Detect which cell encompasses the target text, then output its (X, Y) center coordinate. 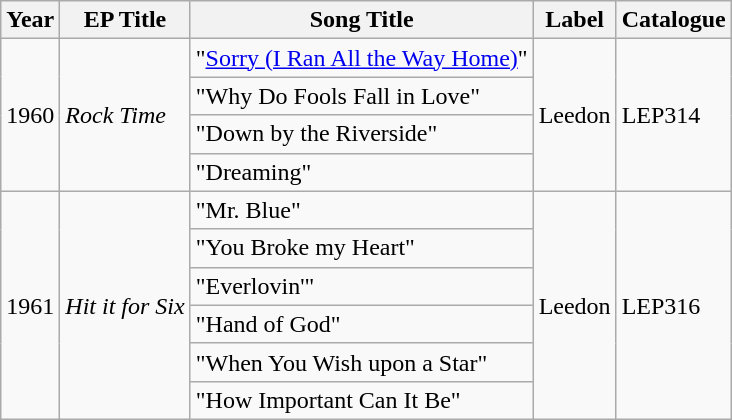
"You Broke my Heart" (362, 248)
"How Important Can It Be" (362, 400)
"Dreaming" (362, 172)
"Everlovin'" (362, 286)
1960 (30, 115)
Catalogue (674, 20)
LEP316 (674, 305)
"Mr. Blue" (362, 210)
"Down by the Riverside" (362, 134)
"When You Wish upon a Star" (362, 362)
"Hand of God" (362, 324)
Hit it for Six (125, 305)
Rock Time (125, 115)
LEP314 (674, 115)
1961 (30, 305)
Song Title (362, 20)
Label (574, 20)
Year (30, 20)
"Why Do Fools Fall in Love" (362, 96)
"Sorry (I Ran All the Way Home)" (362, 58)
EP Title (125, 20)
